Extract the (x, y) coordinate from the center of the cell holding the provided text.  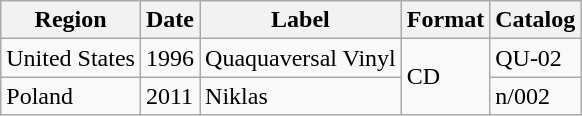
CD (445, 77)
QU-02 (536, 58)
Date (170, 20)
1996 (170, 58)
Quaquaversal Vinyl (301, 58)
United States (71, 58)
Catalog (536, 20)
Niklas (301, 96)
Region (71, 20)
Format (445, 20)
2011 (170, 96)
Poland (71, 96)
Label (301, 20)
n/002 (536, 96)
